Determine the (X, Y) coordinate at the center of the cell enclosing the given text.  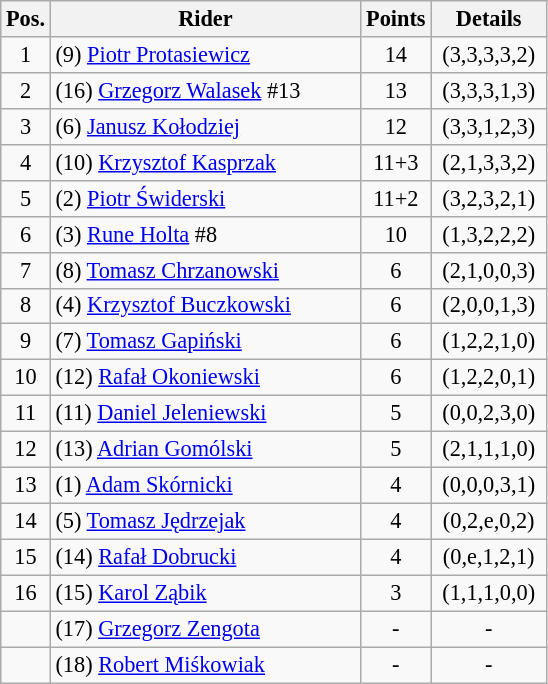
(11) Daniel Jeleniewski (205, 414)
(9) Piotr Protasiewicz (205, 55)
(0,2,e,0,2) (488, 521)
Details (488, 19)
(2,1,0,0,3) (488, 270)
(3,3,3,3,2) (488, 55)
16 (26, 593)
(4) Krzysztof Buczkowski (205, 306)
9 (26, 342)
(3,2,3,2,1) (488, 198)
(2) Piotr Świderski (205, 198)
(3,3,1,2,3) (488, 126)
(1,2,2,1,0) (488, 342)
(0,0,0,3,1) (488, 485)
15 (26, 557)
(17) Grzegorz Zengota (205, 629)
(3,3,3,1,3) (488, 90)
2 (26, 90)
(10) Krzysztof Kasprzak (205, 162)
(1) Adam Skórnicki (205, 485)
(2,1,1,1,0) (488, 450)
(18) Robert Miśkowiak (205, 665)
(0,0,2,3,0) (488, 414)
Rider (205, 19)
(14) Rafał Dobrucki (205, 557)
(3) Rune Holta #8 (205, 234)
11+3 (396, 162)
Points (396, 19)
(1,1,1,0,0) (488, 593)
(7) Tomasz Gapiński (205, 342)
(16) Grzegorz Walasek #13 (205, 90)
(15) Karol Ząbik (205, 593)
7 (26, 270)
11+2 (396, 198)
Pos. (26, 19)
(2,1,3,3,2) (488, 162)
8 (26, 306)
(13) Adrian Gomólski (205, 450)
(6) Janusz Kołodziej (205, 126)
(1,3,2,2,2) (488, 234)
(2,0,0,1,3) (488, 306)
1 (26, 55)
11 (26, 414)
(8) Tomasz Chrzanowski (205, 270)
(12) Rafał Okoniewski (205, 378)
(0,e,1,2,1) (488, 557)
(1,2,2,0,1) (488, 378)
(5) Tomasz Jędrzejak (205, 521)
